Return the (x, y) coordinate for the center point of the cell that contains the specified text.  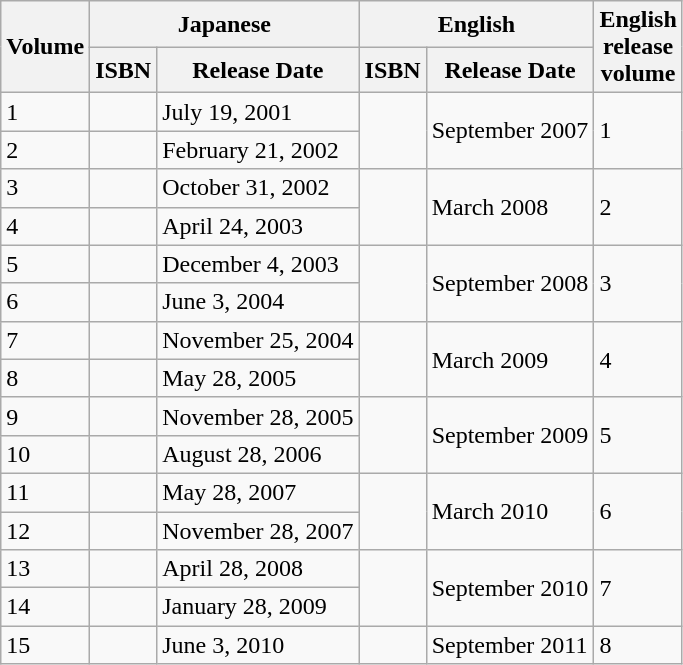
July 19, 2001 (258, 112)
October 31, 2002 (258, 188)
10 (46, 454)
15 (46, 645)
September 2011 (510, 645)
September 2007 (510, 131)
April 28, 2008 (258, 569)
November 25, 2004 (258, 340)
November 28, 2007 (258, 531)
9 (46, 416)
September 2010 (510, 588)
June 3, 2004 (258, 302)
December 4, 2003 (258, 264)
March 2009 (510, 359)
12 (46, 531)
February 21, 2002 (258, 150)
April 24, 2003 (258, 226)
March 2010 (510, 511)
English releasevolume (638, 47)
Japanese (224, 24)
May 28, 2007 (258, 492)
June 3, 2010 (258, 645)
August 28, 2006 (258, 454)
September 2008 (510, 283)
English (476, 24)
May 28, 2005 (258, 378)
March 2008 (510, 207)
September 2009 (510, 435)
January 28, 2009 (258, 607)
11 (46, 492)
Volume (46, 47)
14 (46, 607)
13 (46, 569)
November 28, 2005 (258, 416)
